Output the [X, Y] coordinate of the center of the cell containing the given text.  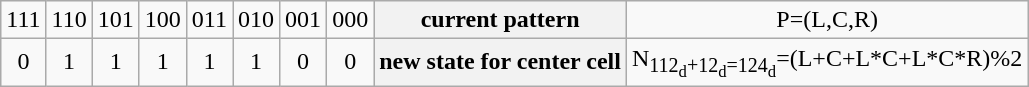
010 [256, 20]
N112d+12d=124d=(L+C+L*C+L*C*R)%2 [826, 62]
101 [116, 20]
110 [69, 20]
111 [24, 20]
new state for center cell [500, 62]
current pattern [500, 20]
P=(L,C,R) [826, 20]
000 [350, 20]
100 [162, 20]
001 [304, 20]
011 [209, 20]
